Search for the cell housing the specified text and yield its [X, Y] center coordinate. 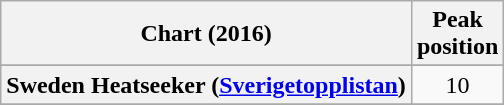
Chart (2016) [206, 34]
10 [457, 85]
Sweden Heatseeker (Sverigetopplistan) [206, 85]
Peakposition [457, 34]
